Return [x, y] of the center of cell containing provided text 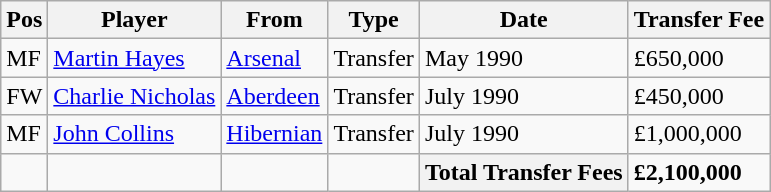
£650,000 [698, 58]
£1,000,000 [698, 134]
Player [134, 20]
£2,100,000 [698, 172]
From [274, 20]
Total Transfer Fees [524, 172]
FW [24, 96]
Martin Hayes [134, 58]
£450,000 [698, 96]
Type [374, 20]
Aberdeen [274, 96]
Date [524, 20]
Hibernian [274, 134]
Pos [24, 20]
Arsenal [274, 58]
John Collins [134, 134]
Transfer Fee [698, 20]
May 1990 [524, 58]
Charlie Nicholas [134, 96]
